Detect which cell encompasses the target text, then output its [x, y] center coordinate. 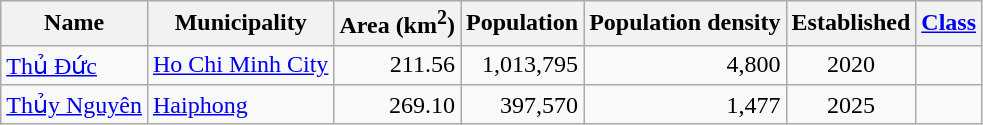
Ho Chi Minh City [240, 65]
Thủ Đức [74, 65]
Thủy Nguyên [74, 105]
211.56 [398, 65]
269.10 [398, 105]
1,013,795 [522, 65]
397,570 [522, 105]
2020 [851, 65]
1,477 [685, 105]
Established [851, 24]
2025 [851, 105]
Municipality [240, 24]
Population [522, 24]
Population density [685, 24]
Haiphong [240, 105]
Name [74, 24]
Area (km2) [398, 24]
Class [949, 24]
4,800 [685, 65]
